Pinpoint the cell where the given text exists, returning its (X, Y) midpoint coordinate. 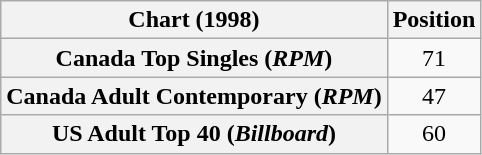
Position (434, 20)
Canada Top Singles (RPM) (194, 58)
47 (434, 96)
71 (434, 58)
US Adult Top 40 (Billboard) (194, 134)
Canada Adult Contemporary (RPM) (194, 96)
Chart (1998) (194, 20)
60 (434, 134)
